From the cell containing the given text, extract its center point as (X, Y) coordinate. 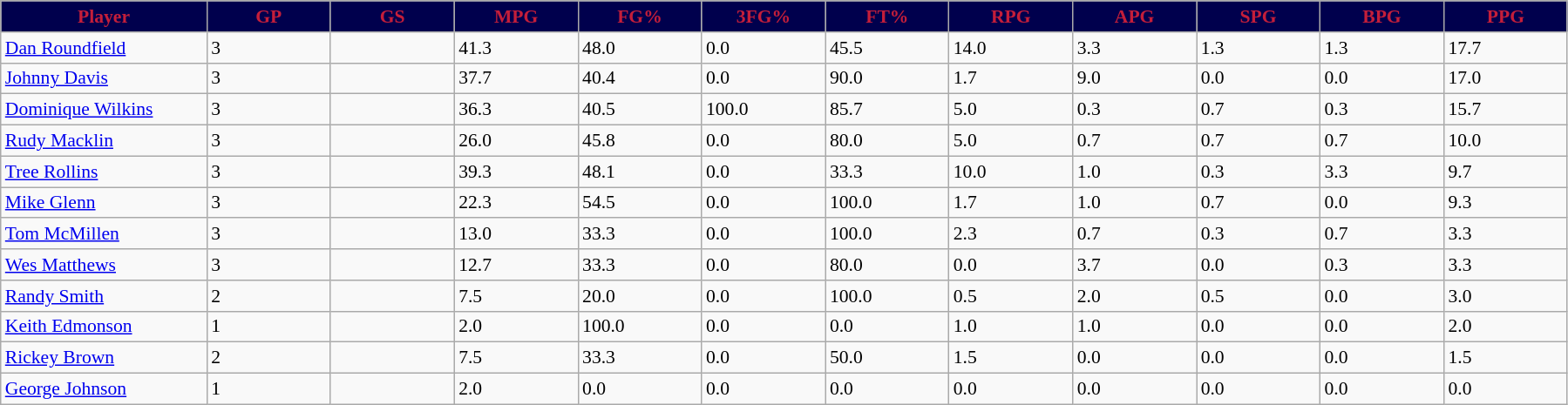
Randy Smith (105, 296)
20.0 (640, 296)
PPG (1505, 17)
Mike Glenn (105, 203)
37.7 (516, 78)
Rudy Macklin (105, 141)
90.0 (887, 78)
54.5 (640, 203)
14.0 (1011, 48)
Keith Edmonson (105, 327)
9.3 (1505, 203)
50.0 (887, 358)
3.0 (1505, 296)
George Johnson (105, 389)
Tree Rollins (105, 172)
48.0 (640, 48)
13.0 (516, 234)
BPG (1382, 17)
48.1 (640, 172)
26.0 (516, 141)
FT% (887, 17)
GP (268, 17)
Wes Matthews (105, 265)
Dan Roundfield (105, 48)
MPG (516, 17)
9.7 (1505, 172)
22.3 (516, 203)
Dominique Wilkins (105, 110)
41.3 (516, 48)
15.7 (1505, 110)
12.7 (516, 265)
45.5 (887, 48)
39.3 (516, 172)
40.4 (640, 78)
APG (1135, 17)
RPG (1011, 17)
17.7 (1505, 48)
9.0 (1135, 78)
3.7 (1135, 265)
Johnny Davis (105, 78)
Rickey Brown (105, 358)
SPG (1259, 17)
85.7 (887, 110)
40.5 (640, 110)
45.8 (640, 141)
3FG% (764, 17)
2.3 (1011, 234)
FG% (640, 17)
Tom McMillen (105, 234)
17.0 (1505, 78)
36.3 (516, 110)
Player (105, 17)
GS (392, 17)
